Find where the given text appears and provide that cell's center as (x, y) coordinate. 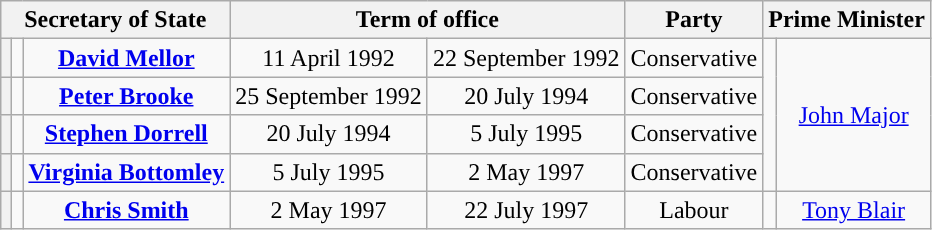
Virginia Bottomley (126, 172)
Term of office (428, 20)
Chris Smith (126, 210)
Tony Blair (854, 210)
25 September 1992 (329, 96)
David Mellor (126, 58)
22 July 1997 (526, 210)
Peter Brooke (126, 96)
John Major (854, 115)
11 April 1992 (329, 58)
Stephen Dorrell (126, 134)
Party (694, 20)
Secretary of State (116, 20)
Prime Minister (847, 20)
22 September 1992 (526, 58)
Labour (694, 210)
